Locate the cell with the specified text and output its (x, y) center coordinate. 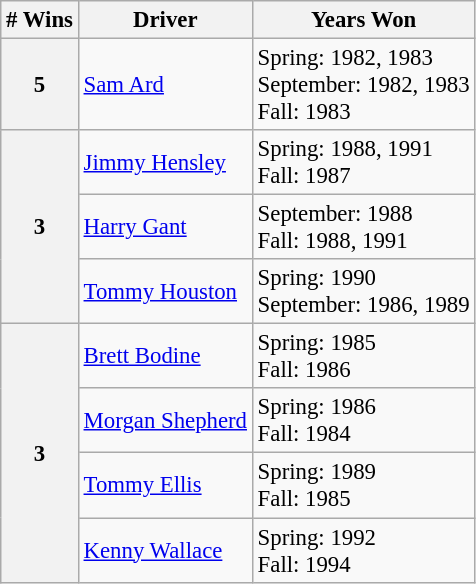
Spring: 1992Fall: 1994 (364, 550)
5 (40, 85)
# Wins (40, 20)
Spring: 1986Fall: 1984 (364, 420)
Spring: 1982, 1983September: 1982, 1983Fall: 1983 (364, 85)
Driver (165, 20)
Brett Bodine (165, 356)
Spring: 1988, 1991Fall: 1987 (364, 162)
Harry Gant (165, 228)
Tommy Ellis (165, 486)
Spring: 1990September: 1986, 1989 (364, 292)
Spring: 1985Fall: 1986 (364, 356)
Years Won (364, 20)
September: 1988Fall: 1988, 1991 (364, 228)
Morgan Shepherd (165, 420)
Sam Ard (165, 85)
Kenny Wallace (165, 550)
Tommy Houston (165, 292)
Spring: 1989Fall: 1985 (364, 486)
Jimmy Hensley (165, 162)
